Pinpoint the cell where the given text exists, returning its [X, Y] midpoint coordinate. 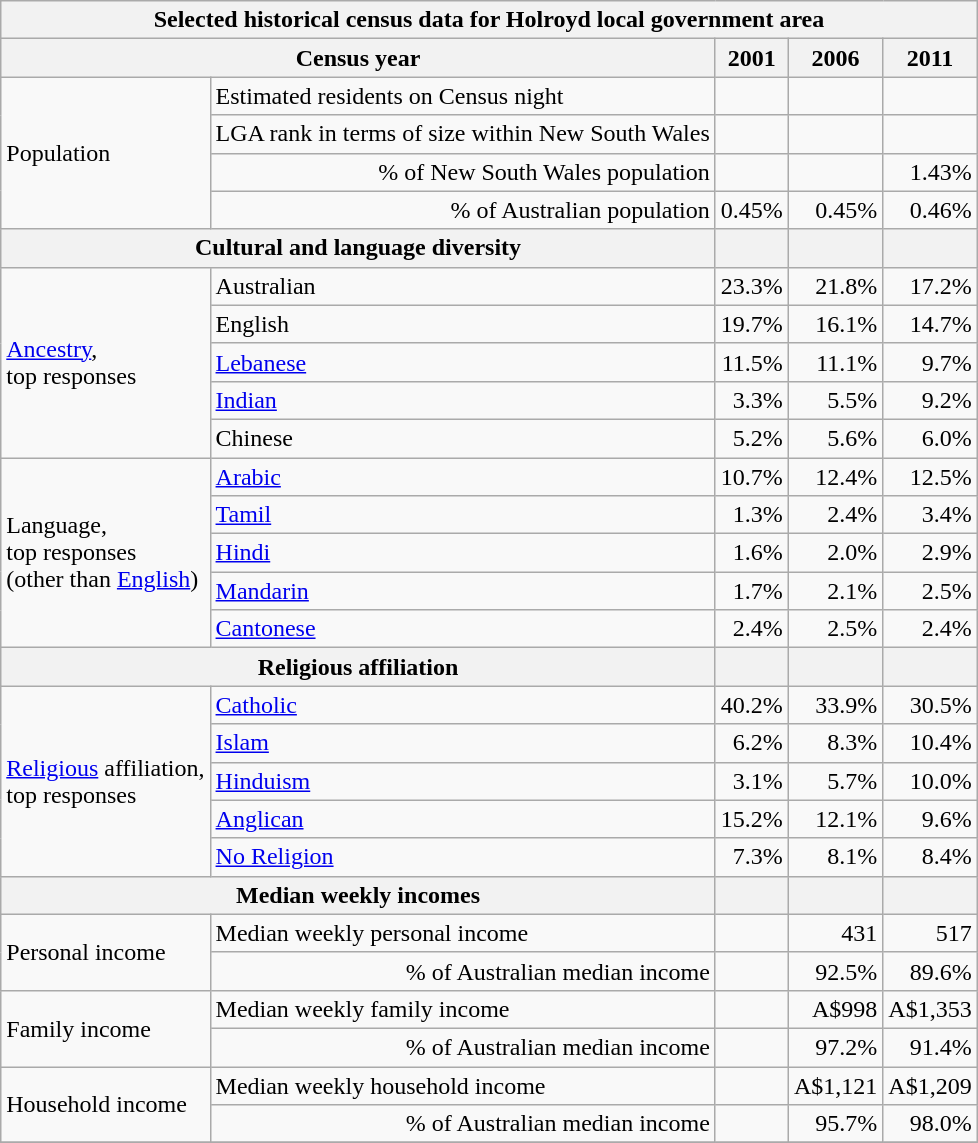
Median weekly family income [462, 1009]
0.46% [930, 210]
21.8% [835, 286]
3.4% [930, 515]
431 [835, 933]
7.3% [752, 857]
95.7% [835, 1124]
Islam [462, 743]
33.9% [835, 705]
2001 [752, 58]
9.6% [930, 819]
Hindi [462, 553]
Chinese [462, 438]
Median weekly incomes [358, 895]
11.5% [752, 362]
1.6% [752, 553]
No Religion [462, 857]
10.4% [930, 743]
2.0% [835, 553]
5.6% [835, 438]
A$1,121 [835, 1085]
Family income [106, 1028]
Hinduism [462, 781]
1.43% [930, 172]
Estimated residents on Census night [462, 96]
2006 [835, 58]
9.2% [930, 400]
Census year [358, 58]
30.5% [930, 705]
% of New South Wales population [462, 172]
Mandarin [462, 591]
Indian [462, 400]
% of Australian population [462, 210]
19.7% [752, 324]
16.1% [835, 324]
A$998 [835, 1009]
Religious affiliation [358, 667]
A$1,353 [930, 1009]
Religious affiliation,top responses [106, 781]
12.1% [835, 819]
LGA rank in terms of size within New South Wales [462, 134]
English [462, 324]
2.1% [835, 591]
Household income [106, 1104]
Lebanese [462, 362]
8.3% [835, 743]
Tamil [462, 515]
3.3% [752, 400]
A$1,209 [930, 1085]
5.7% [835, 781]
10.7% [752, 477]
Language,top responses(other than English) [106, 553]
14.7% [930, 324]
1.7% [752, 591]
517 [930, 933]
40.2% [752, 705]
Arabic [462, 477]
3.1% [752, 781]
Selected historical census data for Holroyd local government area [489, 20]
5.2% [752, 438]
Cantonese [462, 629]
98.0% [930, 1124]
91.4% [930, 1047]
Cultural and language diversity [358, 248]
17.2% [930, 286]
1.3% [752, 515]
23.3% [752, 286]
5.5% [835, 400]
Catholic [462, 705]
Population [106, 153]
10.0% [930, 781]
2011 [930, 58]
92.5% [835, 971]
Personal income [106, 952]
Median weekly personal income [462, 933]
9.7% [930, 362]
Median weekly household income [462, 1085]
6.0% [930, 438]
15.2% [752, 819]
12.5% [930, 477]
8.1% [835, 857]
Australian [462, 286]
89.6% [930, 971]
6.2% [752, 743]
2.9% [930, 553]
12.4% [835, 477]
Ancestry,top responses [106, 362]
8.4% [930, 857]
Anglican [462, 819]
97.2% [835, 1047]
11.1% [835, 362]
